Extract the [x, y] coordinate from the center of the cell holding the provided text.  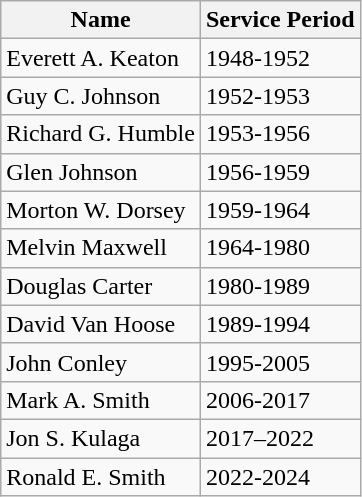
Morton W. Dorsey [101, 210]
1989-1994 [280, 324]
2022-2024 [280, 477]
2006-2017 [280, 400]
1964-1980 [280, 248]
Ronald E. Smith [101, 477]
Douglas Carter [101, 286]
1953-1956 [280, 134]
Everett A. Keaton [101, 58]
Service Period [280, 20]
Name [101, 20]
1948-1952 [280, 58]
1956-1959 [280, 172]
John Conley [101, 362]
2017–2022 [280, 438]
1995-2005 [280, 362]
Melvin Maxwell [101, 248]
Jon S. Kulaga [101, 438]
Richard G. Humble [101, 134]
Glen Johnson [101, 172]
1959-1964 [280, 210]
David Van Hoose [101, 324]
1952-1953 [280, 96]
Guy C. Johnson [101, 96]
1980-1989 [280, 286]
Mark A. Smith [101, 400]
